Find where the given text appears and provide that cell's center as (X, Y) coordinate. 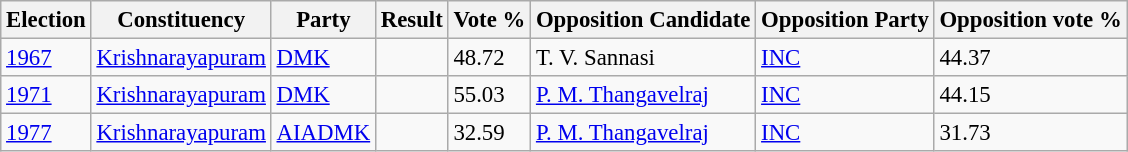
Opposition Party (845, 20)
32.59 (490, 133)
44.15 (1030, 95)
1971 (46, 95)
T. V. Sannasi (644, 58)
1977 (46, 133)
1967 (46, 58)
AIADMK (323, 133)
Party (323, 20)
Election (46, 20)
44.37 (1030, 58)
55.03 (490, 95)
Constituency (181, 20)
31.73 (1030, 133)
Opposition Candidate (644, 20)
Opposition vote % (1030, 20)
Result (412, 20)
Vote % (490, 20)
48.72 (490, 58)
